Identify which cell holds the provided text, then report its [x, y] central coordinate. 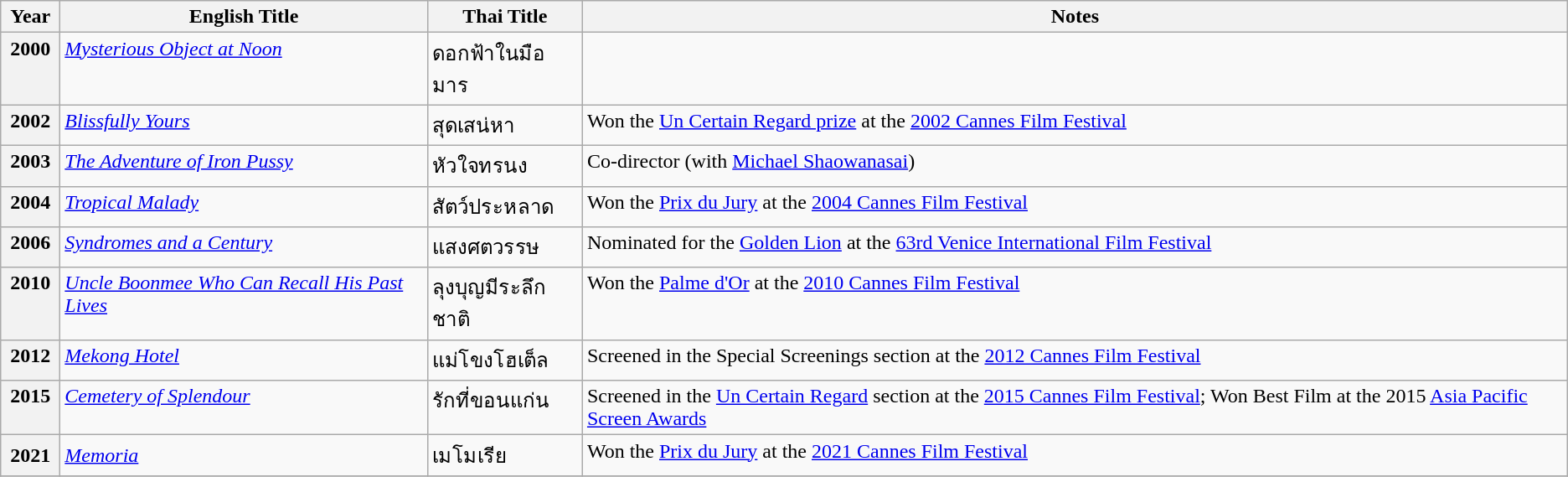
หัวใจทรนง [504, 166]
เมโมเรีย [504, 456]
Year [30, 17]
Uncle Boonmee Who Can Recall His Past Lives [244, 303]
สัตว์ประหลาด [504, 206]
2004 [30, 206]
Cemetery of Splendour [244, 407]
ลุงบุญมีระลึกชาติ [504, 303]
Nominated for the Golden Lion at the 63rd Venice International Film Festival [1075, 248]
2000 [30, 69]
Memoria [244, 456]
Won the Palme d'Or at the 2010 Cannes Film Festival [1075, 303]
Won the Un Certain Regard prize at the 2002 Cannes Film Festival [1075, 126]
Syndromes and a Century [244, 248]
Screened in the Special Screenings section at the 2012 Cannes Film Festival [1075, 360]
2015 [30, 407]
Tropical Malady [244, 206]
Co-director (with Michael Shaowanasai) [1075, 166]
Thai Title [504, 17]
English Title [244, 17]
สุดเสน่หา [504, 126]
Mysterious Object at Noon [244, 69]
ดอกฟ้าในมือมาร [504, 69]
Won the Prix du Jury at the 2004 Cannes Film Festival [1075, 206]
แม่โขงโฮเต็ล [504, 360]
รักที่ขอนแก่น [504, 407]
Notes [1075, 17]
Screened in the Un Certain Regard section at the 2015 Cannes Film Festival; Won Best Film at the 2015 Asia Pacific Screen Awards [1075, 407]
Blissfully Yours [244, 126]
2010 [30, 303]
แสงศตวรรษ [504, 248]
Mekong Hotel [244, 360]
2006 [30, 248]
The Adventure of Iron Pussy [244, 166]
Won the Prix du Jury at the 2021 Cannes Film Festival [1075, 456]
2021 [30, 456]
2002 [30, 126]
2012 [30, 360]
2003 [30, 166]
